Pinpoint the cell where the given text exists, returning its [X, Y] midpoint coordinate. 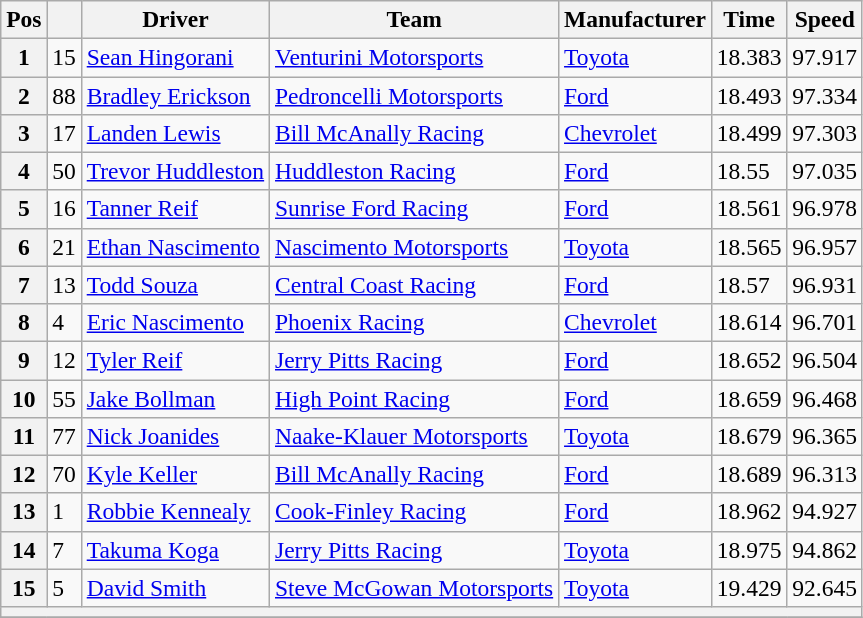
96.313 [825, 474]
Huddleston Racing [414, 171]
Nascimento Motorsports [414, 247]
88 [64, 95]
18.659 [749, 398]
18.493 [749, 95]
Robbie Kennealy [175, 512]
18.561 [749, 209]
Sean Hingorani [175, 57]
High Point Racing [414, 398]
Tanner Reif [175, 209]
77 [64, 436]
Eric Nascimento [175, 322]
Landen Lewis [175, 133]
96.978 [825, 209]
Takuma Koga [175, 550]
16 [64, 209]
David Smith [175, 588]
Manufacturer [636, 19]
70 [64, 474]
Naake-Klauer Motorsports [414, 436]
18.57 [749, 285]
3 [24, 133]
Venturini Motorsports [414, 57]
94.862 [825, 550]
96.504 [825, 360]
Nick Joanides [175, 436]
Phoenix Racing [414, 322]
Sunrise Ford Racing [414, 209]
9 [24, 360]
18.55 [749, 171]
97.334 [825, 95]
96.931 [825, 285]
Pos [24, 19]
8 [24, 322]
18.975 [749, 550]
6 [24, 247]
19.429 [749, 588]
Driver [175, 19]
18.679 [749, 436]
50 [64, 171]
11 [24, 436]
96.957 [825, 247]
Team [414, 19]
Pedroncelli Motorsports [414, 95]
18.383 [749, 57]
Todd Souza [175, 285]
Cook-Finley Racing [414, 512]
Bradley Erickson [175, 95]
Steve McGowan Motorsports [414, 588]
Ethan Nascimento [175, 247]
97.303 [825, 133]
92.645 [825, 588]
21 [64, 247]
18.652 [749, 360]
18.565 [749, 247]
Speed [825, 19]
14 [24, 550]
2 [24, 95]
18.499 [749, 133]
96.365 [825, 436]
Time [749, 19]
Trevor Huddleston [175, 171]
96.701 [825, 322]
94.927 [825, 512]
Central Coast Racing [414, 285]
Kyle Keller [175, 474]
17 [64, 133]
97.035 [825, 171]
18.962 [749, 512]
10 [24, 398]
55 [64, 398]
97.917 [825, 57]
Tyler Reif [175, 360]
18.614 [749, 322]
Jake Bollman [175, 398]
18.689 [749, 474]
96.468 [825, 398]
